Identify which cell holds the provided text, then report its [X, Y] central coordinate. 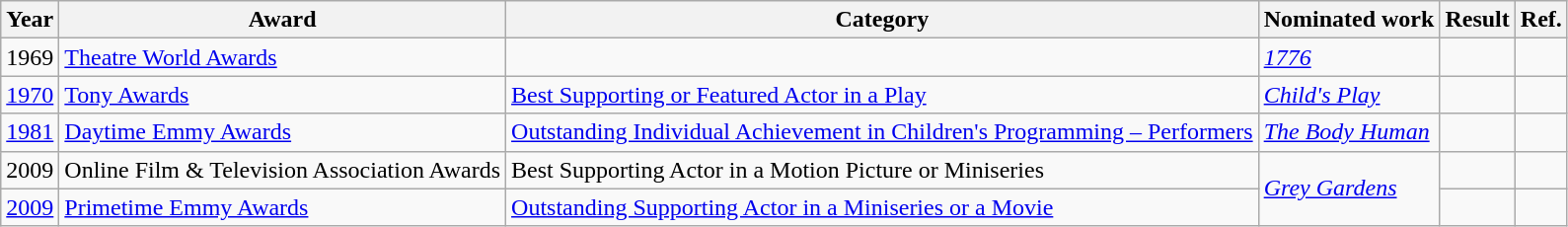
Theatre World Awards [282, 57]
Child's Play [1349, 95]
Online Film & Television Association Awards [282, 170]
Nominated work [1349, 20]
Category [882, 20]
1981 [30, 132]
Best Supporting or Featured Actor in a Play [882, 95]
Best Supporting Actor in a Motion Picture or Miniseries [882, 170]
Daytime Emmy Awards [282, 132]
Outstanding Individual Achievement in Children's Programming – Performers [882, 132]
1969 [30, 57]
Year [30, 20]
Grey Gardens [1349, 189]
1776 [1349, 57]
Result [1477, 20]
Primetime Emmy Awards [282, 207]
1970 [30, 95]
Ref. [1541, 20]
Outstanding Supporting Actor in a Miniseries or a Movie [882, 207]
Award [282, 20]
The Body Human [1349, 132]
Tony Awards [282, 95]
